Output the (X, Y) coordinate of the center of the cell containing the given text.  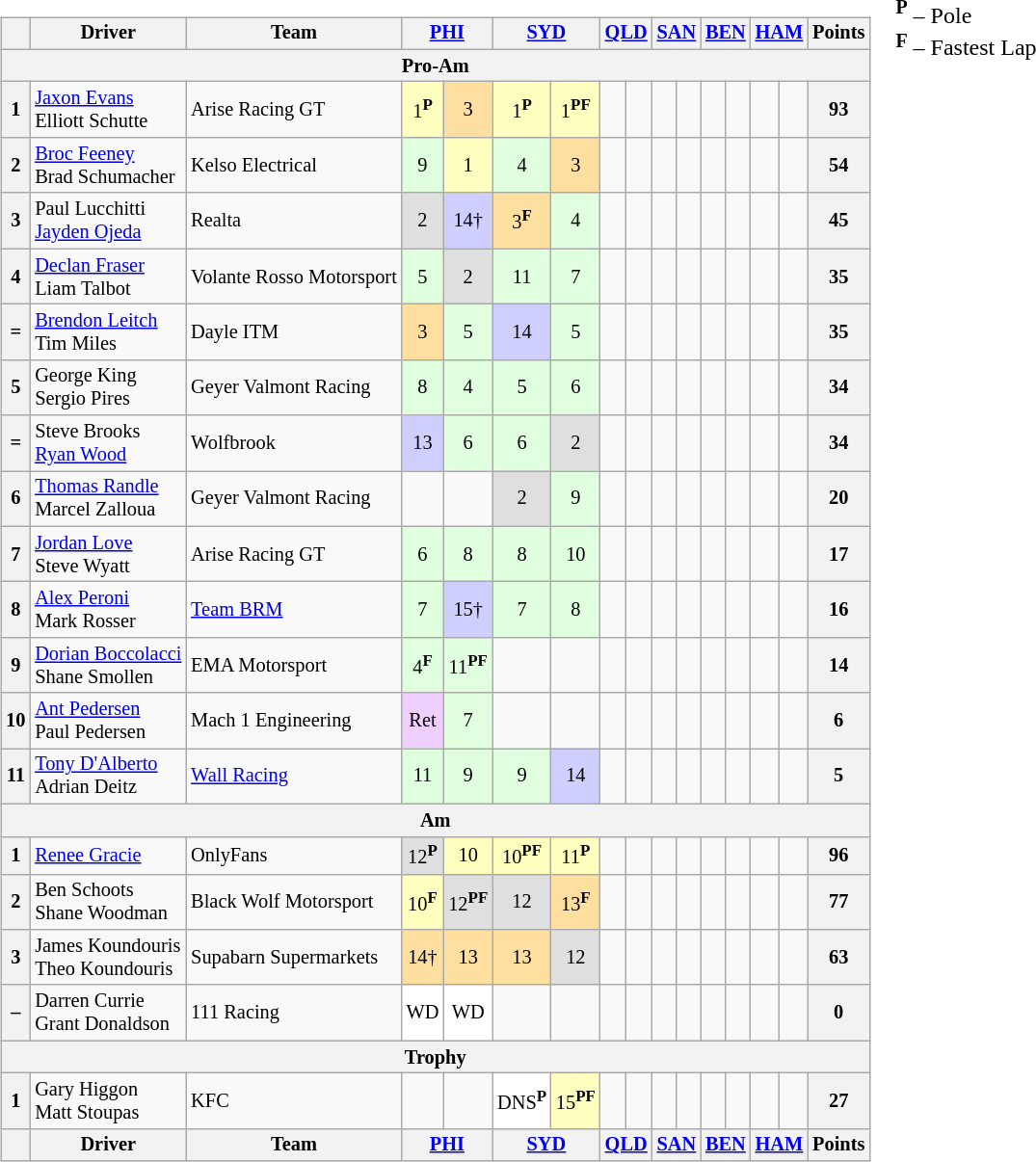
Wall Racing (293, 777)
Renee Gracie (108, 856)
Ret (423, 721)
KFC (293, 1101)
Thomas Randle Marcel Zalloua (108, 499)
12PF (468, 902)
Paul Lucchitti Jayden Ojeda (108, 221)
96 (838, 856)
77 (838, 902)
3F (522, 221)
45 (838, 221)
93 (838, 110)
11P (576, 856)
Trophy (436, 1057)
– (15, 1013)
63 (838, 958)
17 (838, 554)
James Koundouris Theo Koundouris (108, 958)
Dayle ITM (293, 332)
Darren Currie Grant Donaldson (108, 1013)
Broc Feeney Brad Schumacher (108, 166)
Tony D'Alberto Adrian Deitz (108, 777)
Am (436, 820)
10F (423, 902)
15† (468, 610)
15PF (576, 1101)
4F (423, 666)
Kelso Electrical (293, 166)
Wolfbrook (293, 443)
54 (838, 166)
Ant Pedersen Paul Pedersen (108, 721)
George King Sergio Pires (108, 387)
Gary Higgon Matt Stoupas (108, 1101)
Black Wolf Motorsport (293, 902)
111 Racing (293, 1013)
Declan Fraser Liam Talbot (108, 277)
Ben Schoots Shane Woodman (108, 902)
10PF (522, 856)
Supabarn Supermarkets (293, 958)
Brendon Leitch Tim Miles (108, 332)
27 (838, 1101)
Alex Peroni Mark Rosser (108, 610)
16 (838, 610)
11PF (468, 666)
Realta (293, 221)
Team BRM (293, 610)
Mach 1 Engineering (293, 721)
12P (423, 856)
DNSP (522, 1101)
EMA Motorsport (293, 666)
Dorian Boccolacci Shane Smollen (108, 666)
OnlyFans (293, 856)
0 (838, 1013)
13F (576, 902)
Steve Brooks Ryan Wood (108, 443)
Jordan Love Steve Wyatt (108, 554)
Pro-Am (436, 66)
Volante Rosso Motorsport (293, 277)
Jaxon Evans Elliott Schutte (108, 110)
1PF (576, 110)
20 (838, 499)
